Return (x, y) of the center of cell containing provided text 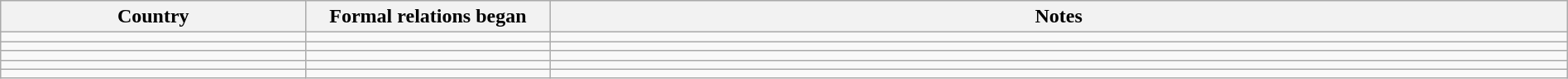
Country (154, 17)
Notes (1059, 17)
Formal relations began (428, 17)
